From the cell containing the given text, extract its center point as (x, y) coordinate. 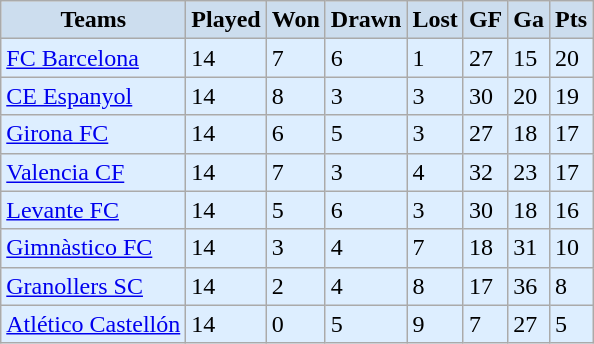
Teams (94, 20)
16 (572, 210)
2 (296, 286)
23 (529, 172)
1 (435, 58)
Lost (435, 20)
FC Barcelona (94, 58)
0 (296, 324)
10 (572, 248)
Gimnàstico FC (94, 248)
Valencia CF (94, 172)
31 (529, 248)
GF (485, 20)
9 (435, 324)
Girona FC (94, 134)
36 (529, 286)
Played (226, 20)
Pts (572, 20)
Levante FC (94, 210)
19 (572, 96)
Atlético Castellón (94, 324)
Won (296, 20)
Drawn (366, 20)
Granollers SC (94, 286)
Ga (529, 20)
CE Espanyol (94, 96)
32 (485, 172)
15 (529, 58)
